Extract the (X, Y) coordinate from the center of the cell holding the provided text.  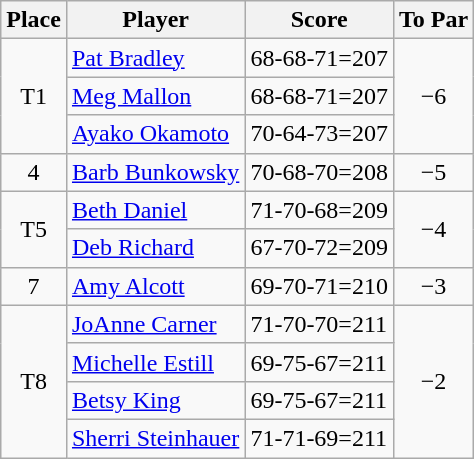
Pat Bradley (155, 58)
To Par (433, 20)
71-70-68=209 (320, 210)
71-70-70=211 (320, 324)
Barb Bunkowsky (155, 172)
7 (34, 286)
−3 (433, 286)
JoAnne Carner (155, 324)
71-71-69=211 (320, 438)
−5 (433, 172)
70-68-70=208 (320, 172)
T5 (34, 229)
Player (155, 20)
Amy Alcott (155, 286)
Score (320, 20)
−4 (433, 229)
69-70-71=210 (320, 286)
Beth Daniel (155, 210)
T1 (34, 96)
T8 (34, 381)
Ayako Okamoto (155, 134)
67-70-72=209 (320, 248)
Meg Mallon (155, 96)
Michelle Estill (155, 362)
−2 (433, 381)
4 (34, 172)
70-64-73=207 (320, 134)
Sherri Steinhauer (155, 438)
Betsy King (155, 400)
−6 (433, 96)
Deb Richard (155, 248)
Place (34, 20)
